Output the [X, Y] coordinate of the center of the cell containing the given text.  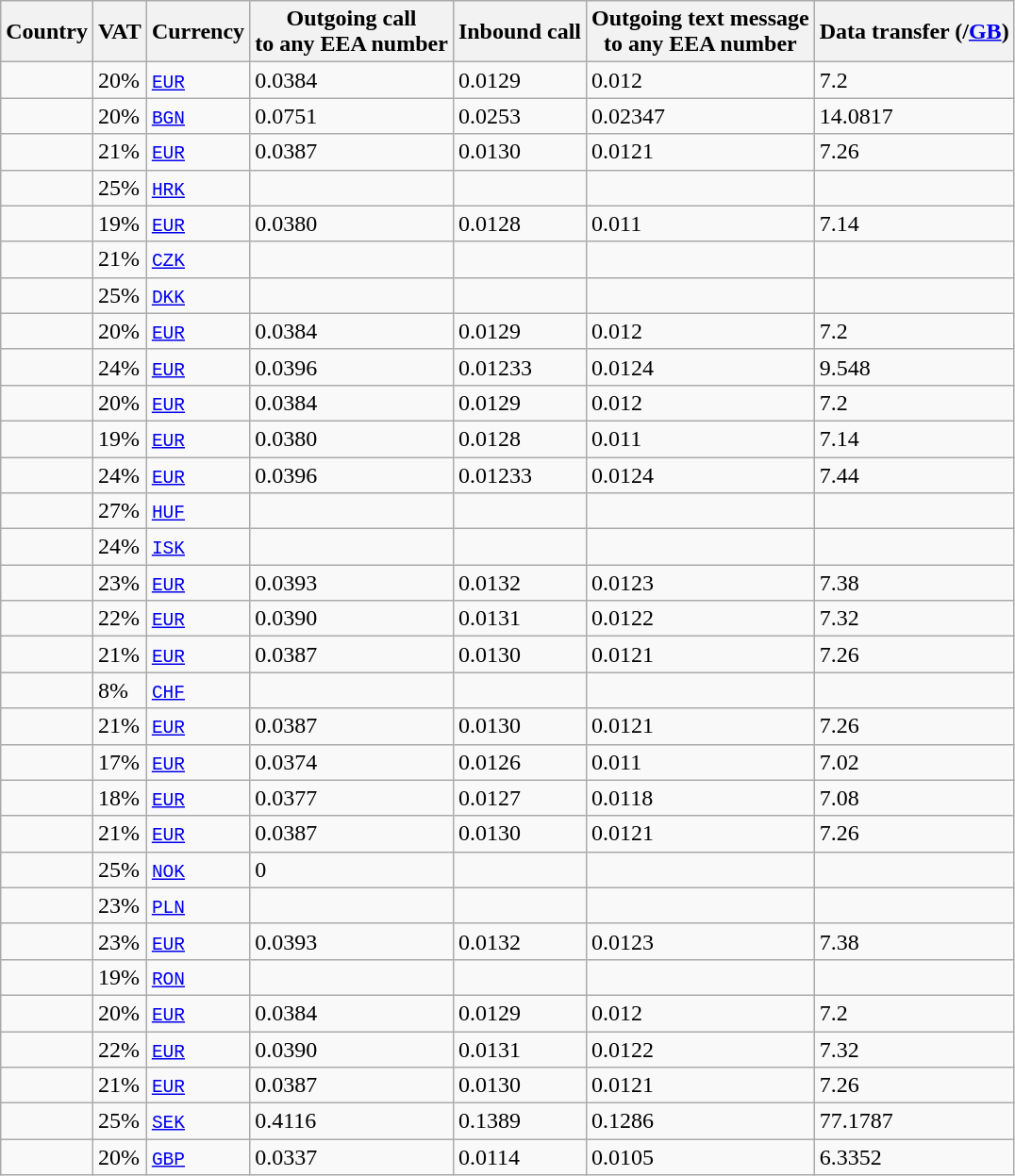
14.0817 [914, 116]
0.0126 [519, 762]
0.0377 [352, 798]
0.4116 [352, 1121]
0.0114 [519, 1157]
Currency [198, 32]
0.0751 [352, 116]
0.0105 [701, 1157]
0.1286 [701, 1121]
CHF [198, 690]
0.0118 [701, 798]
7.02 [914, 762]
HRK [198, 188]
0.0374 [352, 762]
0.02347 [701, 116]
Country [47, 32]
Outgoing text messageto any EEA number [701, 32]
77.1787 [914, 1121]
DKK [198, 295]
18% [119, 798]
HUF [198, 511]
ISK [198, 547]
Data transfer (/GB) [914, 32]
RON [198, 977]
0.0127 [519, 798]
PLN [198, 905]
SEK [198, 1121]
8% [119, 690]
CZK [198, 259]
27% [119, 511]
0 [352, 870]
Outgoing callto any EEA number [352, 32]
BGN [198, 116]
VAT [119, 32]
7.08 [914, 798]
NOK [198, 870]
0.0253 [519, 116]
Inbound call [519, 32]
0.1389 [519, 1121]
GBP [198, 1157]
0.0337 [352, 1157]
6.3352 [914, 1157]
9.548 [914, 367]
17% [119, 762]
7.44 [914, 474]
